From the cell containing the given text, extract its center point as (X, Y) coordinate. 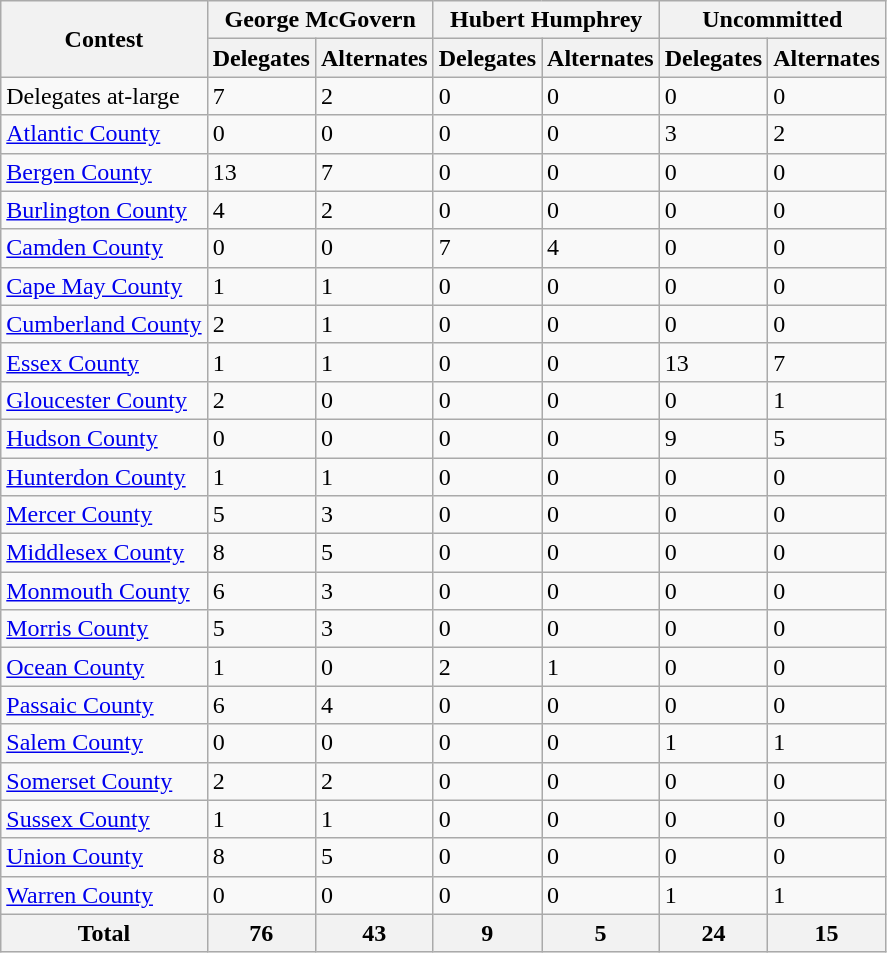
Union County (104, 857)
15 (827, 933)
Delegates at-large (104, 96)
Uncommitted (772, 20)
Morris County (104, 629)
Somerset County (104, 781)
Gloucester County (104, 400)
Salem County (104, 743)
Cape May County (104, 286)
Hudson County (104, 438)
Essex County (104, 362)
Sussex County (104, 819)
24 (713, 933)
Mercer County (104, 515)
Hunterdon County (104, 477)
Hubert Humphrey (546, 20)
Cumberland County (104, 324)
Monmouth County (104, 591)
Ocean County (104, 667)
Passaic County (104, 705)
Middlesex County (104, 553)
Burlington County (104, 210)
76 (261, 933)
Camden County (104, 248)
Atlantic County (104, 134)
Total (104, 933)
George McGovern (320, 20)
Warren County (104, 895)
43 (374, 933)
Contest (104, 39)
Bergen County (104, 172)
